Detect which cell encompasses the target text, then output its [x, y] center coordinate. 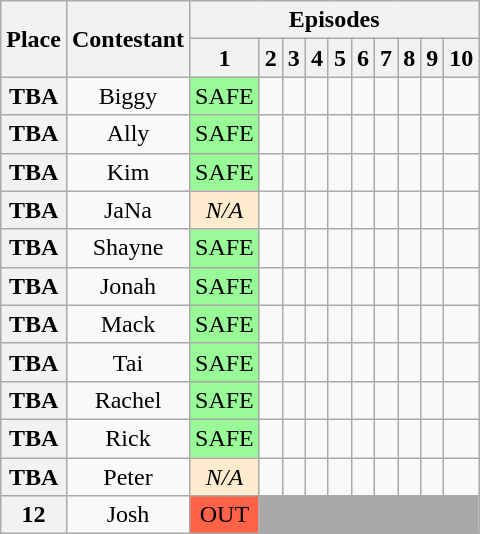
OUT [225, 515]
Ally [128, 134]
9 [432, 58]
5 [340, 58]
Biggy [128, 96]
Rick [128, 438]
Mack [128, 324]
8 [410, 58]
Jonah [128, 286]
1 [225, 58]
Peter [128, 477]
Place [34, 39]
Shayne [128, 248]
Tai [128, 362]
6 [364, 58]
Rachel [128, 400]
2 [270, 58]
JaNa [128, 210]
Kim [128, 172]
Contestant [128, 39]
10 [462, 58]
3 [294, 58]
Josh [128, 515]
4 [316, 58]
12 [34, 515]
Episodes [334, 20]
7 [386, 58]
